Detect which cell encompasses the target text, then output its [x, y] center coordinate. 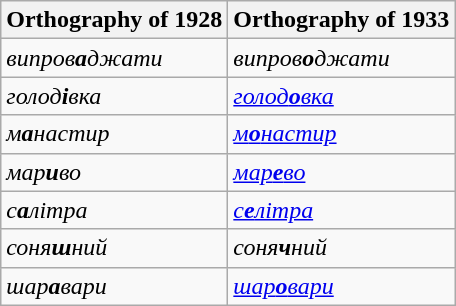
голодовка [342, 96]
Orthography of 1933 [342, 20]
шаровари [342, 286]
соняшний [114, 248]
випроводжати [342, 58]
сонячний [342, 248]
голодівка [114, 96]
мариво [114, 172]
марево [342, 172]
шаравари [114, 286]
селітра [342, 210]
салітра [114, 210]
манастир [114, 134]
Orthography of 1928 [114, 20]
монастир [342, 134]
випроваджати [114, 58]
